Determine the (x, y) coordinate at the center of the cell enclosing the given text.  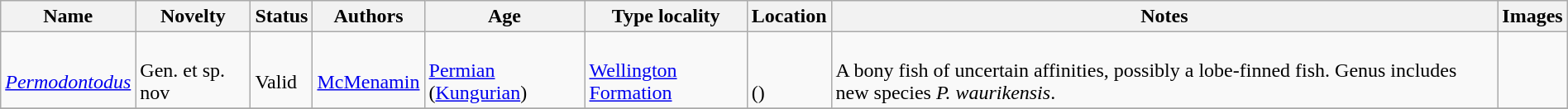
Type locality (666, 17)
Gen. et sp. nov (194, 70)
Permodontodus (68, 70)
Wellington Formation (666, 70)
Novelty (194, 17)
Name (68, 17)
Status (281, 17)
Notes (1164, 17)
() (789, 70)
McMenamin (369, 70)
Authors (369, 17)
Location (789, 17)
Images (1532, 17)
A bony fish of uncertain affinities, possibly a lobe-finned fish. Genus includes new species P. waurikensis. (1164, 70)
Age (504, 17)
Valid (281, 70)
Permian (Kungurian) (504, 70)
